Provide the [x, y] coordinate of the cell's center where the given text is located.  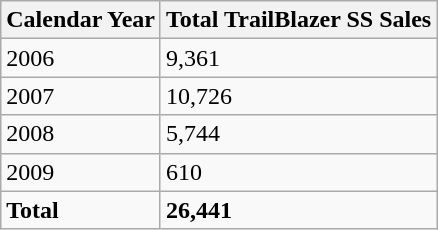
10,726 [298, 96]
2006 [81, 58]
2008 [81, 134]
9,361 [298, 58]
Total [81, 210]
5,744 [298, 134]
610 [298, 172]
Calendar Year [81, 20]
2009 [81, 172]
26,441 [298, 210]
2007 [81, 96]
Total TrailBlazer SS Sales [298, 20]
